For the text-containing cell, return its midpoint in (x, y) coordinate format. 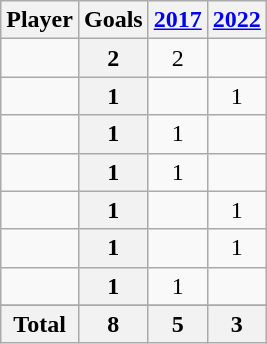
3 (236, 324)
Goals (113, 20)
2017 (178, 20)
2022 (236, 20)
Total (40, 324)
Player (40, 20)
5 (178, 324)
8 (113, 324)
